Capture the cell that displays the provided text and extract its (x, y) central coordinate. 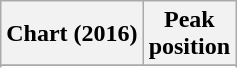
Peak position (189, 34)
Chart (2016) (72, 34)
